Output the (X, Y) coordinate of the center of the cell containing the given text.  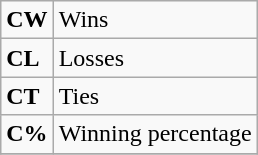
C% (27, 134)
CL (27, 58)
CW (27, 20)
Ties (155, 96)
CT (27, 96)
Losses (155, 58)
Wins (155, 20)
Winning percentage (155, 134)
